From the cell containing the given text, extract its center point as (x, y) coordinate. 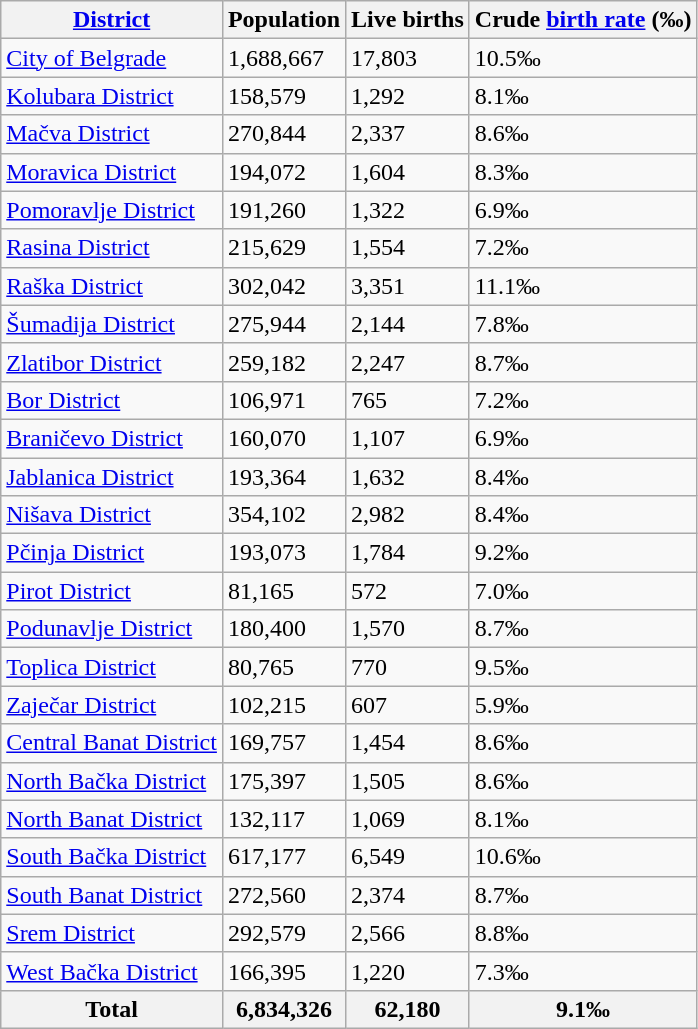
Live births (408, 20)
617,177 (284, 857)
South Bačka District (112, 857)
106,971 (284, 400)
City of Belgrade (112, 58)
West Bačka District (112, 971)
Srem District (112, 933)
Toplica District (112, 667)
3,351 (408, 286)
7.3‰ (583, 971)
7.8‰ (583, 324)
2,566 (408, 933)
North Bačka District (112, 781)
8.3‰ (583, 172)
2,144 (408, 324)
Zaječar District (112, 705)
1,292 (408, 96)
166,395 (284, 971)
191,260 (284, 210)
62,180 (408, 1009)
Pčinja District (112, 553)
Rasina District (112, 248)
1,322 (408, 210)
765 (408, 400)
Braničevo District (112, 438)
2,374 (408, 895)
Raška District (112, 286)
Moravica District (112, 172)
302,042 (284, 286)
81,165 (284, 591)
Pomoravlje District (112, 210)
80,765 (284, 667)
North Banat District (112, 819)
17,803 (408, 58)
2,247 (408, 362)
572 (408, 591)
10.5‰ (583, 58)
1,632 (408, 477)
Jablanica District (112, 477)
270,844 (284, 134)
1,505 (408, 781)
5.9‰ (583, 705)
180,400 (284, 629)
Central Banat District (112, 743)
1,570 (408, 629)
193,364 (284, 477)
1,604 (408, 172)
Kolubara District (112, 96)
194,072 (284, 172)
1,107 (408, 438)
6,834,326 (284, 1009)
Pirot District (112, 591)
9.1‰ (583, 1009)
1,069 (408, 819)
1,554 (408, 248)
175,397 (284, 781)
South Banat District (112, 895)
2,337 (408, 134)
Zlatibor District (112, 362)
272,560 (284, 895)
Bor District (112, 400)
Šumadija District (112, 324)
292,579 (284, 933)
354,102 (284, 515)
1,220 (408, 971)
District (112, 20)
2,982 (408, 515)
1,784 (408, 553)
193,073 (284, 553)
7.0‰ (583, 591)
607 (408, 705)
Crude birth rate (‰) (583, 20)
11.1‰ (583, 286)
10.6‰ (583, 857)
215,629 (284, 248)
158,579 (284, 96)
132,117 (284, 819)
Podunavlje District (112, 629)
169,757 (284, 743)
259,182 (284, 362)
275,944 (284, 324)
6,549 (408, 857)
Mačva District (112, 134)
8.8‰ (583, 933)
9.2‰ (583, 553)
160,070 (284, 438)
9.5‰ (583, 667)
1,454 (408, 743)
770 (408, 667)
Nišava District (112, 515)
Population (284, 20)
102,215 (284, 705)
1,688,667 (284, 58)
Total (112, 1009)
